Return (X, Y) of the center of cell containing provided text 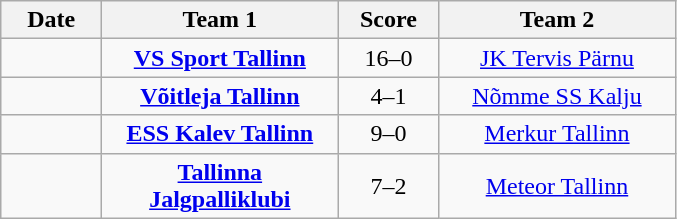
VS Sport Tallinn (220, 58)
Team 1 (220, 20)
7–2 (388, 186)
9–0 (388, 134)
Score (388, 20)
Date (52, 20)
Team 2 (557, 20)
4–1 (388, 96)
JK Tervis Pärnu (557, 58)
Võitleja Tallinn (220, 96)
Merkur Tallinn (557, 134)
ESS Kalev Tallinn (220, 134)
Tallinna Jalgpalliklubi (220, 186)
Meteor Tallinn (557, 186)
16–0 (388, 58)
Nõmme SS Kalju (557, 96)
